From the cell containing the given text, extract its center point as [x, y] coordinate. 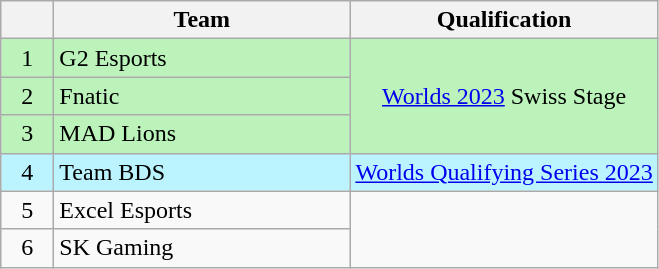
Team [202, 20]
Fnatic [202, 96]
3 [28, 134]
MAD Lions [202, 134]
5 [28, 210]
Team BDS [202, 172]
SK Gaming [202, 248]
Worlds Qualifying Series 2023 [504, 172]
G2 Esports [202, 58]
Worlds 2023 Swiss Stage [504, 96]
Qualification [504, 20]
4 [28, 172]
6 [28, 248]
2 [28, 96]
1 [28, 58]
Excel Esports [202, 210]
